Output the (X, Y) coordinate of the center of the cell containing the given text.  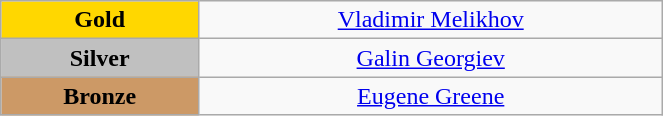
Vladimir Melikhov (431, 20)
Silver (100, 58)
Galin Georgiev (431, 58)
Bronze (100, 96)
Eugene Greene (431, 96)
Gold (100, 20)
